Determine the (X, Y) coordinate at the center of the cell enclosing the given text.  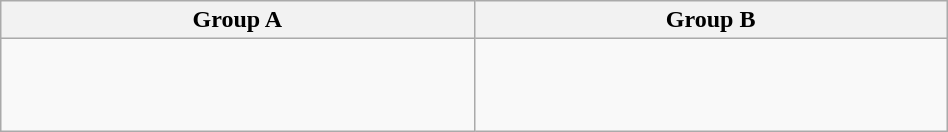
Group B (710, 20)
Group A (238, 20)
